Find where the given text appears and provide that cell's center as (X, Y) coordinate. 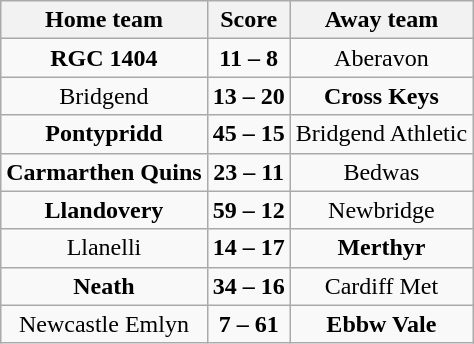
Bridgend (104, 96)
Newcastle Emlyn (104, 324)
Merthyr (381, 248)
Newbridge (381, 210)
7 – 61 (248, 324)
13 – 20 (248, 96)
11 – 8 (248, 58)
Away team (381, 20)
Llanelli (104, 248)
Home team (104, 20)
Pontypridd (104, 134)
Bridgend Athletic (381, 134)
Carmarthen Quins (104, 172)
Neath (104, 286)
Score (248, 20)
Bedwas (381, 172)
59 – 12 (248, 210)
14 – 17 (248, 248)
Cross Keys (381, 96)
Aberavon (381, 58)
Cardiff Met (381, 286)
Llandovery (104, 210)
RGC 1404 (104, 58)
Ebbw Vale (381, 324)
34 – 16 (248, 286)
23 – 11 (248, 172)
45 – 15 (248, 134)
